Capture the cell that displays the provided text and extract its (x, y) central coordinate. 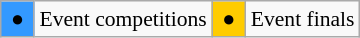
Event finals (303, 19)
Event competitions (122, 19)
